Scan for the cell matching the given text and deliver its (x, y) coordinate at center. 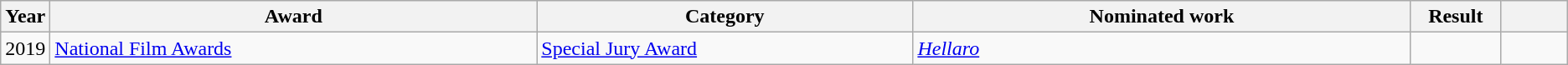
2019 (25, 48)
Category (725, 17)
Special Jury Award (725, 48)
National Film Awards (293, 48)
Nominated work (1162, 17)
Result (1456, 17)
Award (293, 17)
Hellaro (1162, 48)
Year (25, 17)
